Return (X, Y) of the center of cell containing provided text 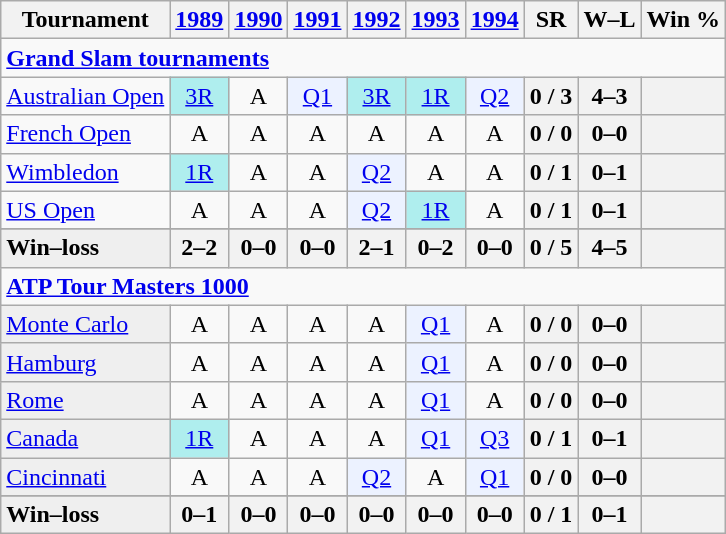
Cincinnati (86, 477)
2–1 (376, 248)
US Open (86, 210)
2–2 (200, 248)
French Open (86, 134)
Win % (684, 20)
ATP Tour Masters 1000 (364, 286)
W–L (610, 20)
1989 (200, 20)
Rome (86, 400)
Hamburg (86, 362)
0 / 3 (551, 96)
4–3 (610, 96)
1991 (318, 20)
Canada (86, 438)
1990 (258, 20)
Monte Carlo (86, 324)
Grand Slam tournaments (364, 58)
Wimbledon (86, 172)
Q3 (494, 438)
1994 (494, 20)
1993 (436, 20)
1992 (376, 20)
0–2 (436, 248)
Australian Open (86, 96)
SR (551, 20)
4–5 (610, 248)
Tournament (86, 20)
0 / 5 (551, 248)
